Return the [X, Y] coordinate for the center point of the cell that contains the specified text.  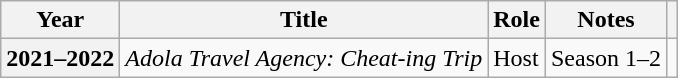
Notes [606, 20]
Season 1–2 [606, 58]
Adola Travel Agency: Cheat-ing Trip [304, 58]
Host [517, 58]
Title [304, 20]
Role [517, 20]
2021–2022 [60, 58]
Year [60, 20]
